Extract the (X, Y) coordinate from the center of the cell holding the provided text.  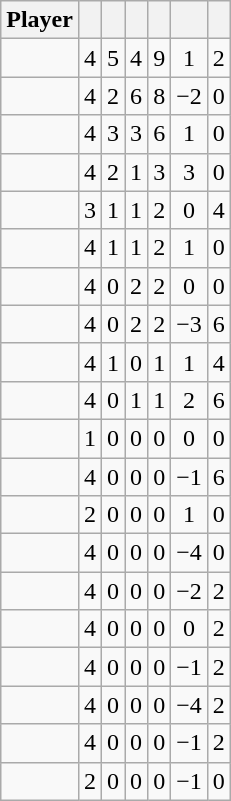
5 (114, 58)
Player (40, 20)
−3 (190, 324)
8 (160, 96)
9 (160, 58)
